Detect which cell encompasses the target text, then output its [x, y] center coordinate. 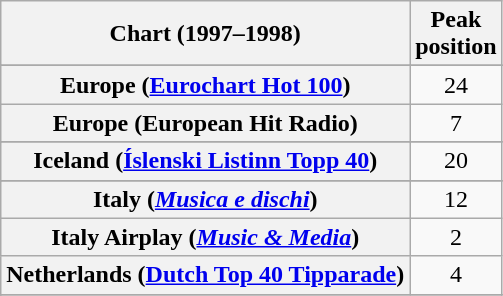
24 [456, 85]
Italy (Musica e dischi) [206, 199]
Chart (1997–1998) [206, 34]
Italy Airplay (Music & Media) [206, 237]
Netherlands (Dutch Top 40 Tipparade) [206, 275]
2 [456, 237]
7 [456, 123]
12 [456, 199]
Europe (Eurochart Hot 100) [206, 85]
20 [456, 161]
Iceland (Íslenski Listinn Topp 40) [206, 161]
Peakposition [456, 34]
Europe (European Hit Radio) [206, 123]
4 [456, 275]
